Provide the (x, y) coordinate of the cell's center where the given text is located.  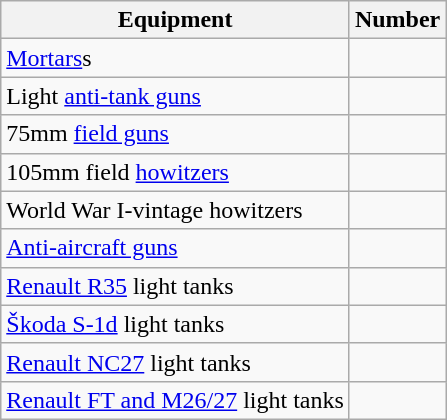
Renault R35 light tanks (176, 286)
Light anti-tank guns (176, 96)
75mm field guns (176, 134)
Škoda S-1d light tanks (176, 324)
Renault NC27 light tanks (176, 362)
Renault FT and M26/27 light tanks (176, 400)
Equipment (176, 20)
105mm field howitzers (176, 172)
Number (397, 20)
World War I-vintage howitzers (176, 210)
Mortarss (176, 58)
Anti-aircraft guns (176, 248)
